From the cell containing the given text, extract its center point as [X, Y] coordinate. 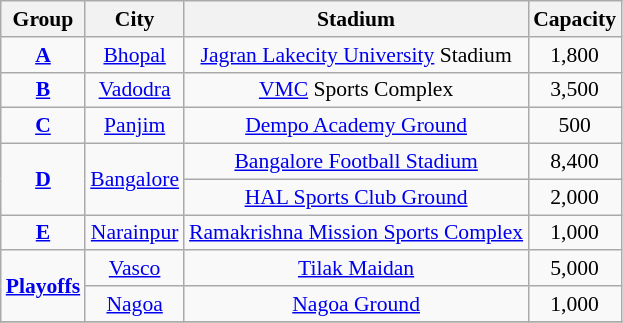
D [43, 180]
Nagoa [134, 304]
1,800 [574, 55]
E [43, 233]
Panjim [134, 126]
3,500 [574, 90]
Narainpur [134, 233]
B [43, 90]
Playoffs [43, 286]
5,000 [574, 269]
500 [574, 126]
A [43, 55]
Dempo Academy Ground [356, 126]
C [43, 126]
HAL Sports Club Ground [356, 197]
Vadodra [134, 90]
Group [43, 19]
Ramakrishna Mission Sports Complex [356, 233]
2,000 [574, 197]
Tilak Maidan [356, 269]
City [134, 19]
Nagoa Ground [356, 304]
Stadium [356, 19]
Bangalore [134, 180]
8,400 [574, 162]
Capacity [574, 19]
VMC Sports Complex [356, 90]
Vasco [134, 269]
Bangalore Football Stadium [356, 162]
Jagran Lakecity University Stadium [356, 55]
Bhopal [134, 55]
